Search for the cell housing the specified text and yield its [x, y] center coordinate. 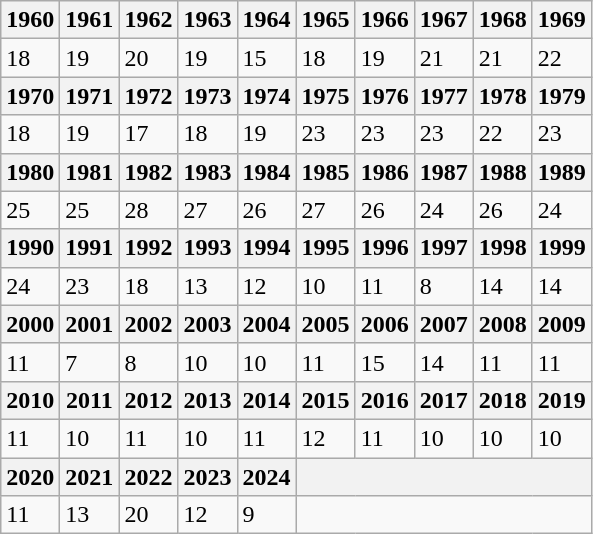
2020 [30, 477]
1980 [30, 172]
1962 [148, 20]
2010 [30, 400]
1960 [30, 20]
2015 [326, 400]
2007 [444, 324]
1978 [502, 96]
1995 [326, 248]
2016 [384, 400]
2023 [208, 477]
2012 [148, 400]
1972 [148, 96]
1974 [266, 96]
1967 [444, 20]
1981 [90, 172]
2000 [30, 324]
2001 [90, 324]
1994 [266, 248]
1990 [30, 248]
1970 [30, 96]
2017 [444, 400]
2008 [502, 324]
1969 [562, 20]
2019 [562, 400]
1971 [90, 96]
1983 [208, 172]
1999 [562, 248]
28 [148, 210]
1988 [502, 172]
1982 [148, 172]
2022 [148, 477]
1964 [266, 20]
1987 [444, 172]
1991 [90, 248]
1996 [384, 248]
2021 [90, 477]
1997 [444, 248]
2006 [384, 324]
1984 [266, 172]
2009 [562, 324]
1986 [384, 172]
2024 [266, 477]
1976 [384, 96]
1965 [326, 20]
1963 [208, 20]
2014 [266, 400]
2013 [208, 400]
1989 [562, 172]
1993 [208, 248]
2011 [90, 400]
2004 [266, 324]
7 [90, 362]
2002 [148, 324]
2018 [502, 400]
1998 [502, 248]
2005 [326, 324]
1992 [148, 248]
1979 [562, 96]
1975 [326, 96]
1961 [90, 20]
1985 [326, 172]
9 [266, 515]
1973 [208, 96]
2003 [208, 324]
1977 [444, 96]
1966 [384, 20]
1968 [502, 20]
17 [148, 134]
